Return the (X, Y) coordinate for the center point of the cell that contains the specified text.  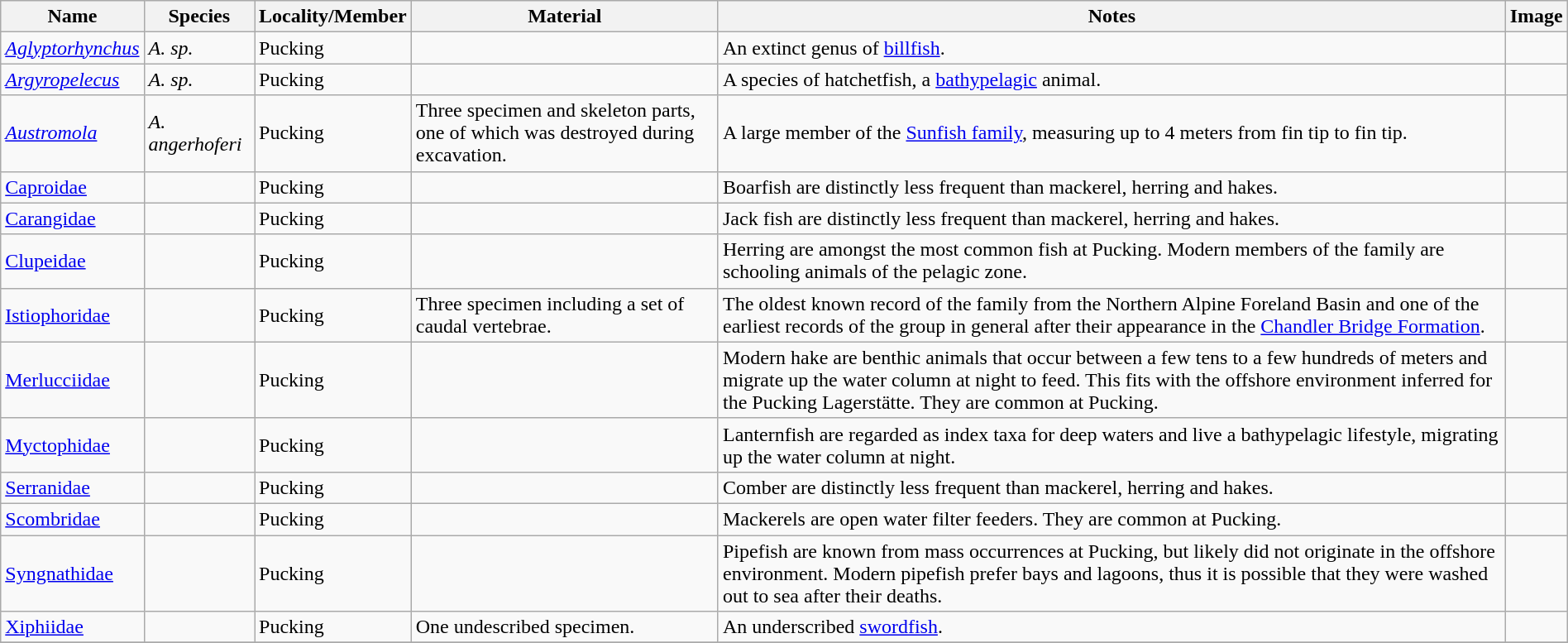
Carangidae (73, 218)
Serranidae (73, 487)
Comber are distinctly less frequent than mackerel, herring and hakes. (1111, 487)
Lanternfish are regarded as index taxa for deep waters and live a bathypelagic lifestyle, migrating up the water column at night. (1111, 445)
Aglyptorhynchus (73, 48)
Austromola (73, 133)
Material (564, 17)
A species of hatchetfish, a bathypelagic animal. (1111, 79)
Locality/Member (333, 17)
Species (199, 17)
Argyropelecus (73, 79)
Name (73, 17)
A. angerhoferi (199, 133)
An underscribed swordfish. (1111, 627)
A large member of the Sunfish family, measuring up to 4 meters from fin tip to fin tip. (1111, 133)
Mackerels are open water filter feeders. They are common at Pucking. (1111, 519)
Syngnathidae (73, 573)
Herring are amongst the most common fish at Pucking. Modern members of the family are schooling animals of the pelagic zone. (1111, 262)
Boarfish are distinctly less frequent than mackerel, herring and hakes. (1111, 187)
One undescribed specimen. (564, 627)
Image (1537, 17)
Three specimen including a set of caudal vertebrae. (564, 314)
Jack fish are distinctly less frequent than mackerel, herring and hakes. (1111, 218)
Myctophidae (73, 445)
Caproidae (73, 187)
Merlucciidae (73, 380)
Clupeidae (73, 262)
Notes (1111, 17)
An extinct genus of billfish. (1111, 48)
Xiphiidae (73, 627)
Istiophoridae (73, 314)
Three specimen and skeleton parts, one of which was destroyed during excavation. (564, 133)
Scombridae (73, 519)
